Locate the cell with the specified text and output its [x, y] center coordinate. 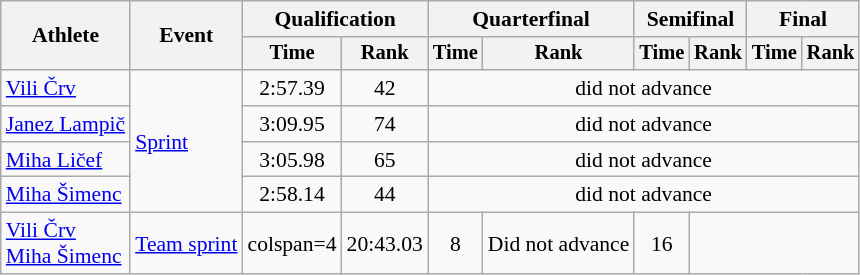
3:09.95 [292, 124]
Quarterfinal [532, 19]
3:05.98 [292, 160]
2:58.14 [292, 195]
42 [385, 88]
8 [456, 244]
Athlete [66, 36]
Semifinal [690, 19]
44 [385, 195]
Janez Lampič [66, 124]
Miha Ličef [66, 160]
2:57.39 [292, 88]
colspan=4 [292, 244]
Final [803, 19]
Team sprint [186, 244]
Event [186, 36]
Miha Šimenc [66, 195]
Did not advance [559, 244]
Vili ČrvMiha Šimenc [66, 244]
65 [385, 160]
Qualification [334, 19]
20:43.03 [385, 244]
74 [385, 124]
Sprint [186, 141]
Vili Črv [66, 88]
16 [662, 244]
